Return the [x, y] coordinate for the center point of the cell that contains the specified text.  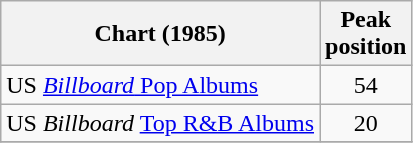
Peakposition [366, 34]
20 [366, 123]
US Billboard Pop Albums [160, 85]
Chart (1985) [160, 34]
54 [366, 85]
US Billboard Top R&B Albums [160, 123]
